Search for the cell housing the specified text and yield its (X, Y) center coordinate. 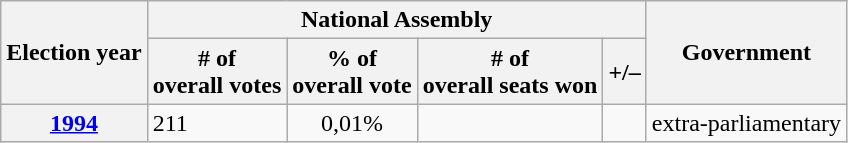
National Assembly (396, 20)
extra-parliamentary (746, 123)
# ofoverall votes (217, 72)
0,01% (352, 123)
% ofoverall vote (352, 72)
211 (217, 123)
# ofoverall seats won (510, 72)
Government (746, 52)
+/– (624, 72)
Election year (74, 52)
1994 (74, 123)
